For the text-containing cell, return its midpoint in [X, Y] coordinate format. 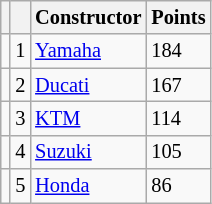
KTM [88, 118]
Points [178, 17]
3 [20, 118]
Honda [88, 186]
Suzuki [88, 152]
167 [178, 85]
1 [20, 51]
105 [178, 152]
Yamaha [88, 51]
5 [20, 186]
Ducati [88, 85]
4 [20, 152]
Constructor [88, 17]
184 [178, 51]
86 [178, 186]
114 [178, 118]
2 [20, 85]
